Output the (X, Y) coordinate of the center of the cell containing the given text.  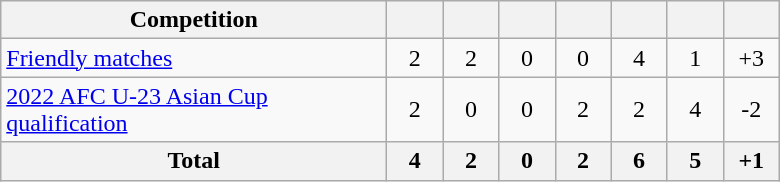
-2 (751, 110)
Total (194, 161)
6 (639, 161)
2022 AFC U-23 Asian Cup qualification (194, 110)
+3 (751, 58)
5 (695, 161)
1 (695, 58)
Competition (194, 20)
Friendly matches (194, 58)
+1 (751, 161)
